Determine the (x, y) coordinate at the center of the cell enclosing the given text.  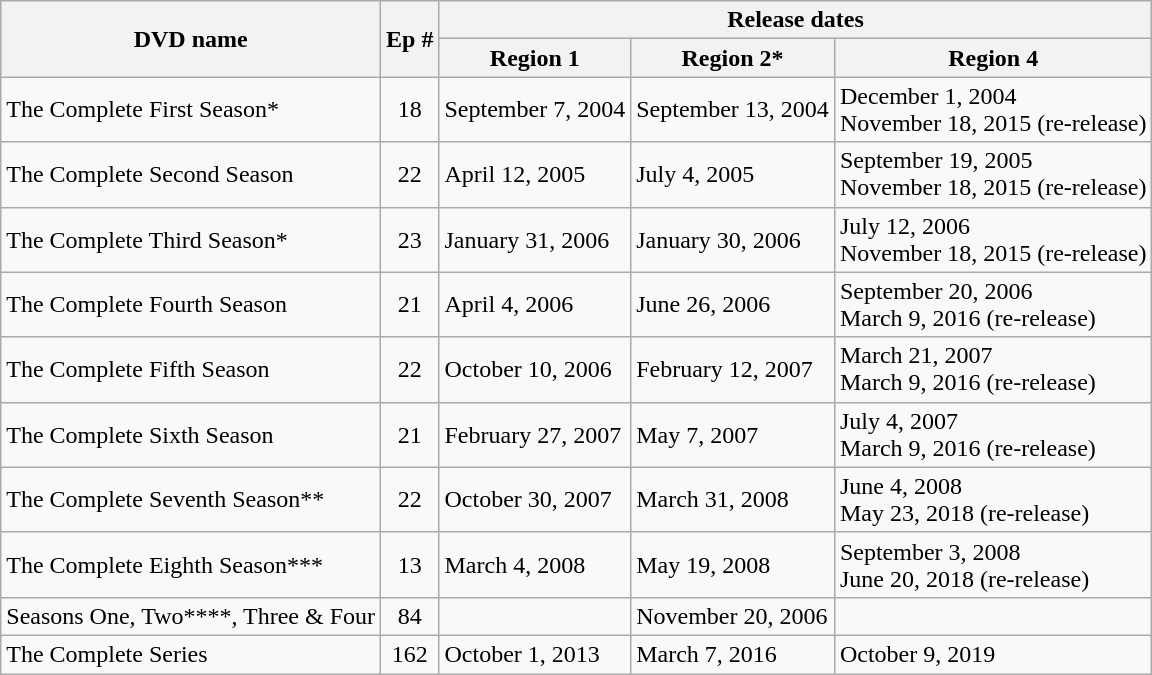
October 9, 2019 (993, 654)
May 19, 2008 (733, 564)
The Complete Seventh Season** (191, 500)
September 3, 2008June 20, 2018 (re-release) (993, 564)
The Complete Eighth Season*** (191, 564)
January 31, 2006 (535, 240)
September 19, 2005November 18, 2015 (re-release) (993, 174)
Region 2* (733, 58)
March 21, 2007March 9, 2016 (re-release) (993, 370)
June 4, 2008May 23, 2018 (re-release) (993, 500)
The Complete Series (191, 654)
Region 1 (535, 58)
February 12, 2007 (733, 370)
The Complete Sixth Season (191, 434)
March 31, 2008 (733, 500)
23 (410, 240)
Release dates (796, 20)
The Complete First Season* (191, 110)
July 12, 2006November 18, 2015 (re-release) (993, 240)
162 (410, 654)
June 26, 2006 (733, 304)
84 (410, 616)
November 20, 2006 (733, 616)
January 30, 2006 (733, 240)
The Complete Third Season* (191, 240)
The Complete Fifth Season (191, 370)
July 4, 2005 (733, 174)
October 30, 2007 (535, 500)
December 1, 2004November 18, 2015 (re-release) (993, 110)
Seasons One, Two****, Three & Four (191, 616)
DVD name (191, 39)
The Complete Second Season (191, 174)
October 1, 2013 (535, 654)
May 7, 2007 (733, 434)
September 20, 2006March 9, 2016 (re-release) (993, 304)
Region 4 (993, 58)
18 (410, 110)
March 4, 2008 (535, 564)
Ep # (410, 39)
The Complete Fourth Season (191, 304)
July 4, 2007March 9, 2016 (re-release) (993, 434)
March 7, 2016 (733, 654)
April 12, 2005 (535, 174)
April 4, 2006 (535, 304)
September 7, 2004 (535, 110)
October 10, 2006 (535, 370)
September 13, 2004 (733, 110)
February 27, 2007 (535, 434)
13 (410, 564)
